For the text-containing cell, return its midpoint in [X, Y] coordinate format. 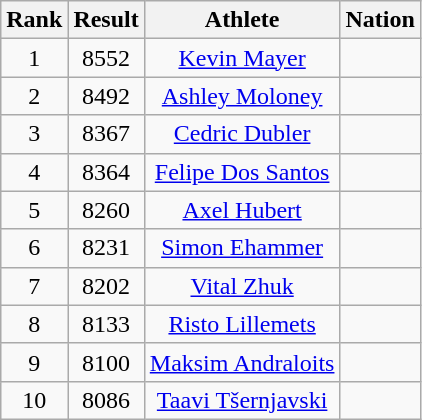
Simon Ehammer [242, 248]
Vital Zhuk [242, 286]
Cedric Dubler [242, 134]
Kevin Mayer [242, 58]
8231 [106, 248]
Taavi Tšernjavski [242, 400]
1 [34, 58]
Felipe Dos Santos [242, 172]
5 [34, 210]
Maksim Andraloits [242, 362]
Axel Hubert [242, 210]
Nation [380, 20]
8552 [106, 58]
Ashley Moloney [242, 96]
3 [34, 134]
Athlete [242, 20]
8133 [106, 324]
8492 [106, 96]
4 [34, 172]
10 [34, 400]
7 [34, 286]
8100 [106, 362]
8086 [106, 400]
8260 [106, 210]
8367 [106, 134]
2 [34, 96]
8 [34, 324]
Result [106, 20]
6 [34, 248]
Rank [34, 20]
8364 [106, 172]
8202 [106, 286]
9 [34, 362]
Risto Lillemets [242, 324]
